Locate the cell with the specified text and output its (x, y) center coordinate. 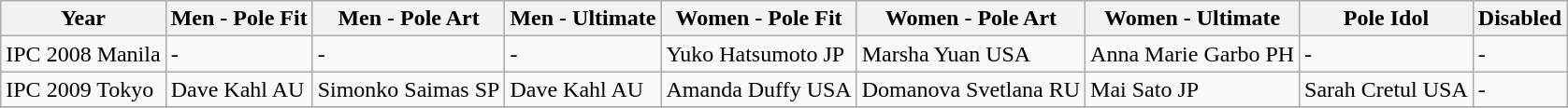
Yuko Hatsumoto JP (759, 54)
IPC 2009 Tokyo (83, 89)
Men - Pole Art (409, 19)
Marsha Yuan USA (971, 54)
Sarah Cretul USA (1387, 89)
Women - Ultimate (1193, 19)
Men - Ultimate (583, 19)
Pole Idol (1387, 19)
Year (83, 19)
Women - Pole Art (971, 19)
Women - Pole Fit (759, 19)
Mai Sato JP (1193, 89)
Anna Marie Garbo PH (1193, 54)
Simonko Saimas SP (409, 89)
Domanova Svetlana RU (971, 89)
Amanda Duffy USA (759, 89)
Disabled (1519, 19)
IPC 2008 Manila (83, 54)
Men - Pole Fit (239, 19)
